Detect which cell encompasses the target text, then output its [X, Y] center coordinate. 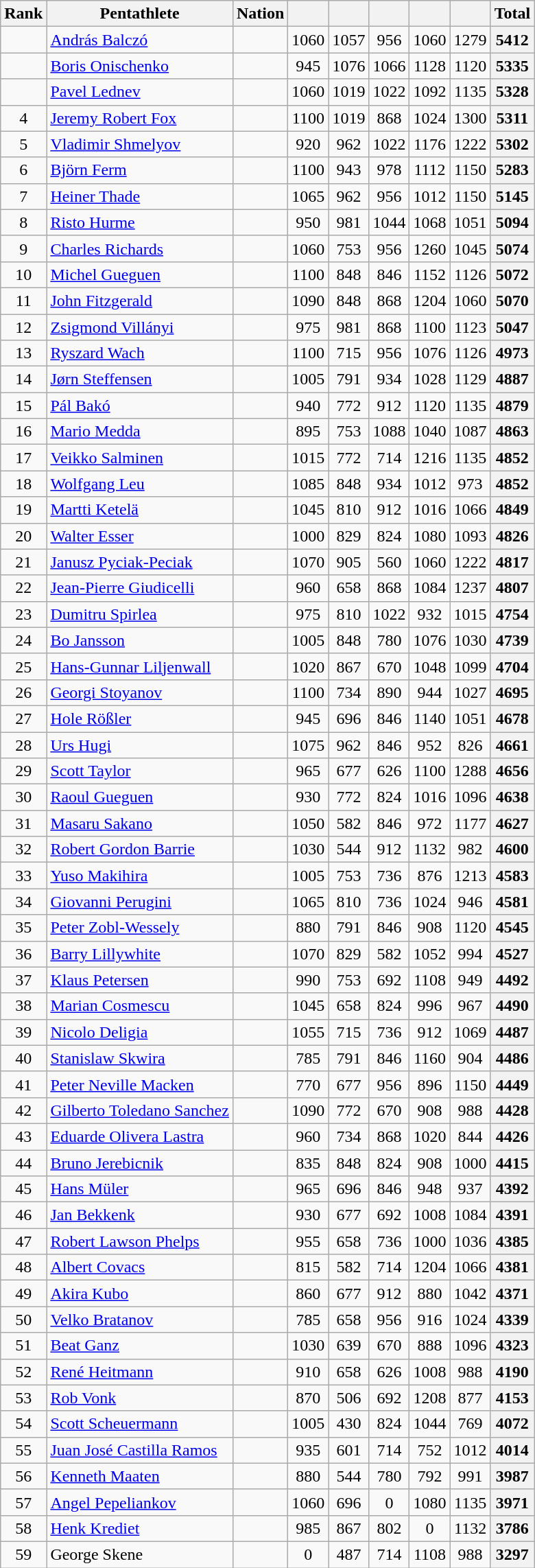
Scott Taylor [140, 771]
4449 [512, 1084]
41 [23, 1084]
4826 [512, 536]
1123 [471, 327]
17 [23, 458]
1128 [429, 66]
40 [23, 1058]
Wolfgang Leu [140, 484]
59 [23, 1554]
39 [23, 1032]
943 [348, 170]
944 [429, 692]
4014 [512, 1450]
601 [348, 1450]
Jean-Pierre Giudicelli [140, 588]
Veikko Salminen [140, 458]
Kenneth Maaten [140, 1476]
3987 [512, 1476]
Rank [23, 14]
Boris Onischenko [140, 66]
4863 [512, 432]
Klaus Petersen [140, 980]
932 [429, 614]
Eduarde Olivera Lastra [140, 1136]
Nation [260, 14]
28 [23, 745]
916 [429, 1320]
937 [471, 1189]
Total [512, 14]
991 [471, 1476]
888 [429, 1346]
815 [309, 1267]
5094 [512, 222]
25 [23, 666]
1208 [429, 1398]
Michel Gueguen [140, 274]
948 [429, 1189]
1160 [429, 1058]
Beat Ganz [140, 1346]
4 [23, 118]
20 [23, 536]
52 [23, 1372]
4391 [512, 1215]
4527 [512, 954]
51 [23, 1346]
John Fitzgerald [140, 301]
5412 [512, 40]
Hans-Gunnar Liljenwall [140, 666]
905 [348, 562]
1129 [471, 379]
19 [23, 510]
973 [471, 484]
Vladimir Shmelyov [140, 144]
1237 [471, 588]
5 [23, 144]
48 [23, 1267]
Jan Bekkenk [140, 1215]
4385 [512, 1241]
1152 [429, 274]
5047 [512, 327]
835 [309, 1163]
4415 [512, 1163]
Pentathlete [140, 14]
639 [348, 1346]
43 [23, 1136]
Rob Vonk [140, 1398]
Giovanni Perugini [140, 902]
29 [23, 771]
1288 [471, 771]
33 [23, 876]
4704 [512, 666]
4879 [512, 406]
920 [309, 144]
1177 [471, 823]
769 [471, 1424]
53 [23, 1398]
1027 [471, 692]
Robert Lawson Phelps [140, 1241]
32 [23, 850]
1087 [471, 432]
Janusz Pyciak-Peciak [140, 562]
Marian Cosmescu [140, 1006]
Jeremy Robert Fox [140, 118]
18 [23, 484]
3971 [512, 1502]
5283 [512, 170]
9 [23, 248]
55 [23, 1450]
Urs Hugi [140, 745]
994 [471, 954]
1216 [429, 458]
4339 [512, 1320]
4426 [512, 1136]
Pavel Lednev [140, 92]
896 [429, 1084]
946 [471, 902]
1048 [429, 666]
982 [471, 850]
45 [23, 1189]
4381 [512, 1267]
949 [471, 980]
870 [309, 1398]
4190 [512, 1372]
Jørn Steffensen [140, 379]
21 [23, 562]
4627 [512, 823]
1055 [309, 1032]
4807 [512, 588]
1085 [309, 484]
24 [23, 640]
35 [23, 928]
752 [429, 1450]
4392 [512, 1189]
46 [23, 1215]
4656 [512, 771]
890 [390, 692]
910 [309, 1372]
487 [348, 1554]
5072 [512, 274]
950 [309, 222]
802 [390, 1528]
4638 [512, 797]
1300 [471, 118]
4492 [512, 980]
Risto Hurme [140, 222]
770 [309, 1084]
4153 [512, 1398]
1093 [471, 536]
1028 [429, 379]
826 [471, 745]
12 [23, 327]
3297 [512, 1554]
Scott Scheuermann [140, 1424]
Hans Müler [140, 1189]
Heiner Thade [140, 196]
4487 [512, 1032]
50 [23, 1320]
Nicolo Deligia [140, 1032]
Georgi Stoyanov [140, 692]
4739 [512, 640]
16 [23, 432]
Masaru Sakano [140, 823]
1140 [429, 718]
5335 [512, 66]
4887 [512, 379]
Robert Gordon Barrie [140, 850]
Ryszard Wach [140, 353]
15 [23, 406]
34 [23, 902]
4754 [512, 614]
1112 [429, 170]
Bruno Jerebicnik [140, 1163]
4817 [512, 562]
4486 [512, 1058]
Walter Esser [140, 536]
1057 [348, 40]
4490 [512, 1006]
Bo Jansson [140, 640]
4661 [512, 745]
996 [429, 1006]
1099 [471, 666]
Yuso Makihira [140, 876]
895 [309, 432]
54 [23, 1424]
8 [23, 222]
6 [23, 170]
1092 [429, 92]
26 [23, 692]
Charles Richards [140, 248]
Angel Pepeliankov [140, 1502]
985 [309, 1528]
876 [429, 876]
7 [23, 196]
4695 [512, 692]
Akira Kubo [140, 1294]
560 [390, 562]
4678 [512, 718]
René Heitmann [140, 1372]
42 [23, 1110]
904 [471, 1058]
990 [309, 980]
860 [309, 1294]
1036 [471, 1241]
4323 [512, 1346]
56 [23, 1476]
5145 [512, 196]
4581 [512, 902]
Velko Bratanov [140, 1320]
10 [23, 274]
5328 [512, 92]
Henk Krediet [140, 1528]
58 [23, 1528]
4428 [512, 1110]
23 [23, 614]
967 [471, 1006]
3786 [512, 1528]
430 [348, 1424]
972 [429, 823]
4849 [512, 510]
30 [23, 797]
1260 [429, 248]
Peter Zobl-Wessely [140, 928]
792 [429, 1476]
506 [348, 1398]
1050 [309, 823]
1069 [471, 1032]
14 [23, 379]
András Balczó [140, 40]
955 [309, 1241]
11 [23, 301]
1040 [429, 432]
1068 [429, 222]
44 [23, 1163]
1052 [429, 954]
4072 [512, 1424]
Albert Covacs [140, 1267]
36 [23, 954]
1088 [390, 432]
Martti Ketelä [140, 510]
5311 [512, 118]
5070 [512, 301]
5302 [512, 144]
5074 [512, 248]
4600 [512, 850]
Hole Rößler [140, 718]
935 [309, 1450]
1279 [471, 40]
1075 [309, 745]
877 [471, 1398]
47 [23, 1241]
Björn Ferm [140, 170]
1213 [471, 876]
31 [23, 823]
13 [23, 353]
1042 [471, 1294]
Barry Lillywhite [140, 954]
Stanislaw Skwira [140, 1058]
49 [23, 1294]
844 [471, 1136]
4371 [512, 1294]
27 [23, 718]
Juan José Castilla Ramos [140, 1450]
4973 [512, 353]
4583 [512, 876]
1176 [429, 144]
George Skene [140, 1554]
38 [23, 1006]
22 [23, 588]
Zsigmond Villányi [140, 327]
Pál Bakó [140, 406]
978 [390, 170]
4545 [512, 928]
940 [309, 406]
Peter Neville Macken [140, 1084]
Raoul Gueguen [140, 797]
37 [23, 980]
Mario Medda [140, 432]
Gilberto Toledano Sanchez [140, 1110]
57 [23, 1502]
Dumitru Spirlea [140, 614]
952 [429, 745]
